Scan for the cell matching the given text and deliver its [X, Y] coordinate at center. 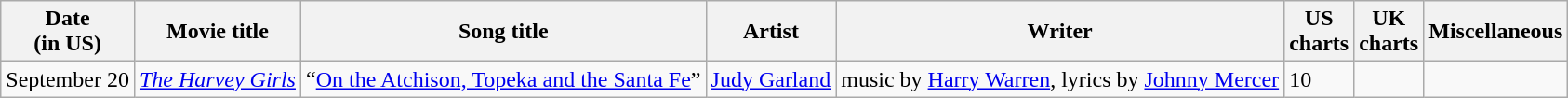
Judy Garland [771, 79]
“On the Atchison, Topeka and the Santa Fe” [503, 79]
Artist [771, 32]
UKcharts [1389, 32]
10 [1319, 79]
music by Harry Warren, lyrics by Johnny Mercer [1060, 79]
Movie title [218, 32]
Date(in US) [68, 32]
Song title [503, 32]
Miscellaneous [1495, 32]
US charts [1319, 32]
Writer [1060, 32]
September 20 [68, 79]
The Harvey Girls [218, 79]
